Scan for the cell matching the given text and deliver its [x, y] coordinate at center. 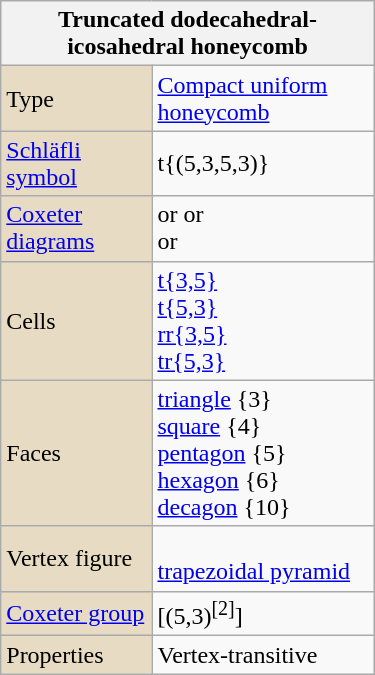
Vertex-transitive [263, 655]
Truncated dodecahedral-icosahedral honeycomb [188, 34]
Faces [76, 453]
triangle {3}square {4}pentagon {5}hexagon {6}decagon {10} [263, 453]
Cells [76, 320]
Coxeter diagrams [76, 228]
or or or [263, 228]
Vertex figure [76, 558]
[(5,3)[2]] [263, 614]
Compact uniform honeycomb [263, 98]
Properties [76, 655]
t{3,5} t{5,3} rr{3,5} tr{5,3} [263, 320]
Coxeter group [76, 614]
Type [76, 98]
trapezoidal pyramid [263, 558]
Schläfli symbol [76, 164]
t{(5,3,5,3)} [263, 164]
